Determine the [X, Y] coordinate at the center of the cell enclosing the given text.  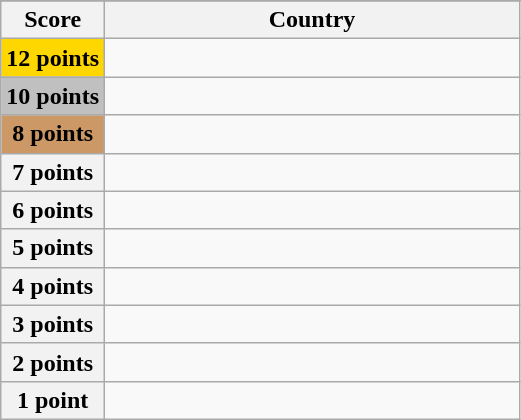
7 points [53, 172]
3 points [53, 324]
2 points [53, 362]
8 points [53, 134]
10 points [53, 96]
Country [312, 20]
6 points [53, 210]
5 points [53, 248]
Score [53, 20]
1 point [53, 400]
4 points [53, 286]
12 points [53, 58]
